Determine the [X, Y] coordinate at the center of the cell enclosing the given text.  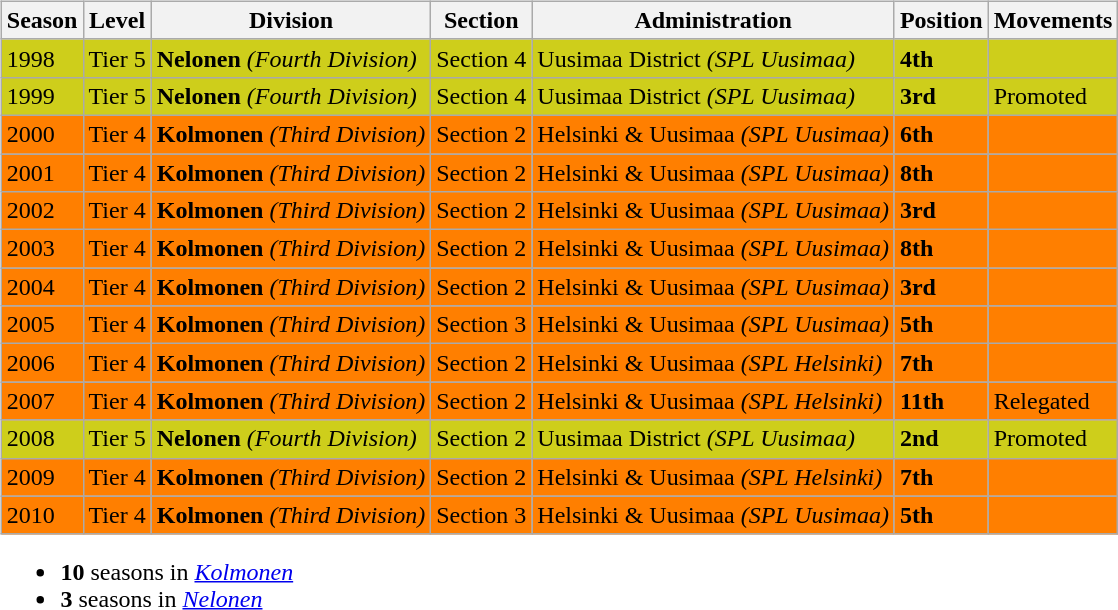
2007 [42, 401]
Section [482, 20]
2010 [42, 515]
4th [941, 58]
2nd [941, 439]
2001 [42, 173]
Movements [1053, 20]
Season [42, 20]
11th [941, 401]
2008 [42, 439]
Level [117, 20]
6th [941, 134]
2000 [42, 134]
2004 [42, 287]
1998 [42, 58]
2009 [42, 477]
Division [291, 20]
Relegated [1053, 401]
2005 [42, 325]
Position [941, 20]
Administration [714, 20]
2002 [42, 211]
2003 [42, 249]
2006 [42, 363]
1999 [42, 96]
